Detect which cell encompasses the target text, then output its (X, Y) center coordinate. 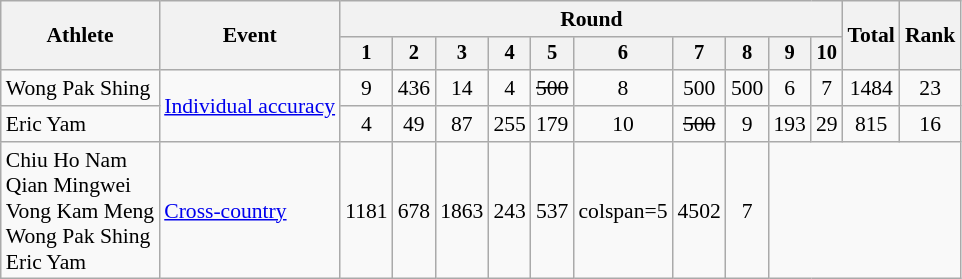
Round (591, 19)
1 (366, 54)
14 (462, 88)
16 (930, 124)
Wong Pak Shing (80, 88)
3 (462, 54)
2 (414, 54)
179 (552, 124)
Total (872, 36)
193 (790, 124)
Eric Yam (80, 124)
Event (250, 36)
49 (414, 124)
29 (827, 124)
Athlete (80, 36)
436 (414, 88)
Individual accuracy (250, 106)
815 (872, 124)
255 (510, 124)
23 (930, 88)
1484 (872, 88)
Rank (930, 36)
87 (462, 124)
5 (552, 54)
